Search for the cell housing the specified text and yield its (X, Y) center coordinate. 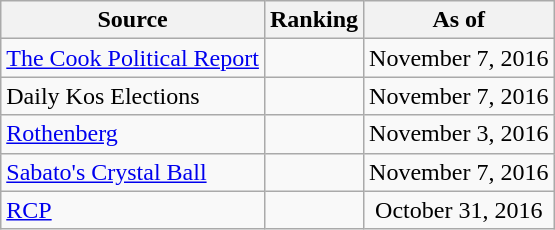
Source (133, 20)
Ranking (314, 20)
Daily Kos Elections (133, 96)
As of (459, 20)
November 3, 2016 (459, 134)
The Cook Political Report (133, 58)
Rothenberg (133, 134)
RCP (133, 210)
October 31, 2016 (459, 210)
Sabato's Crystal Ball (133, 172)
